Scan for the cell matching the given text and deliver its [X, Y] coordinate at center. 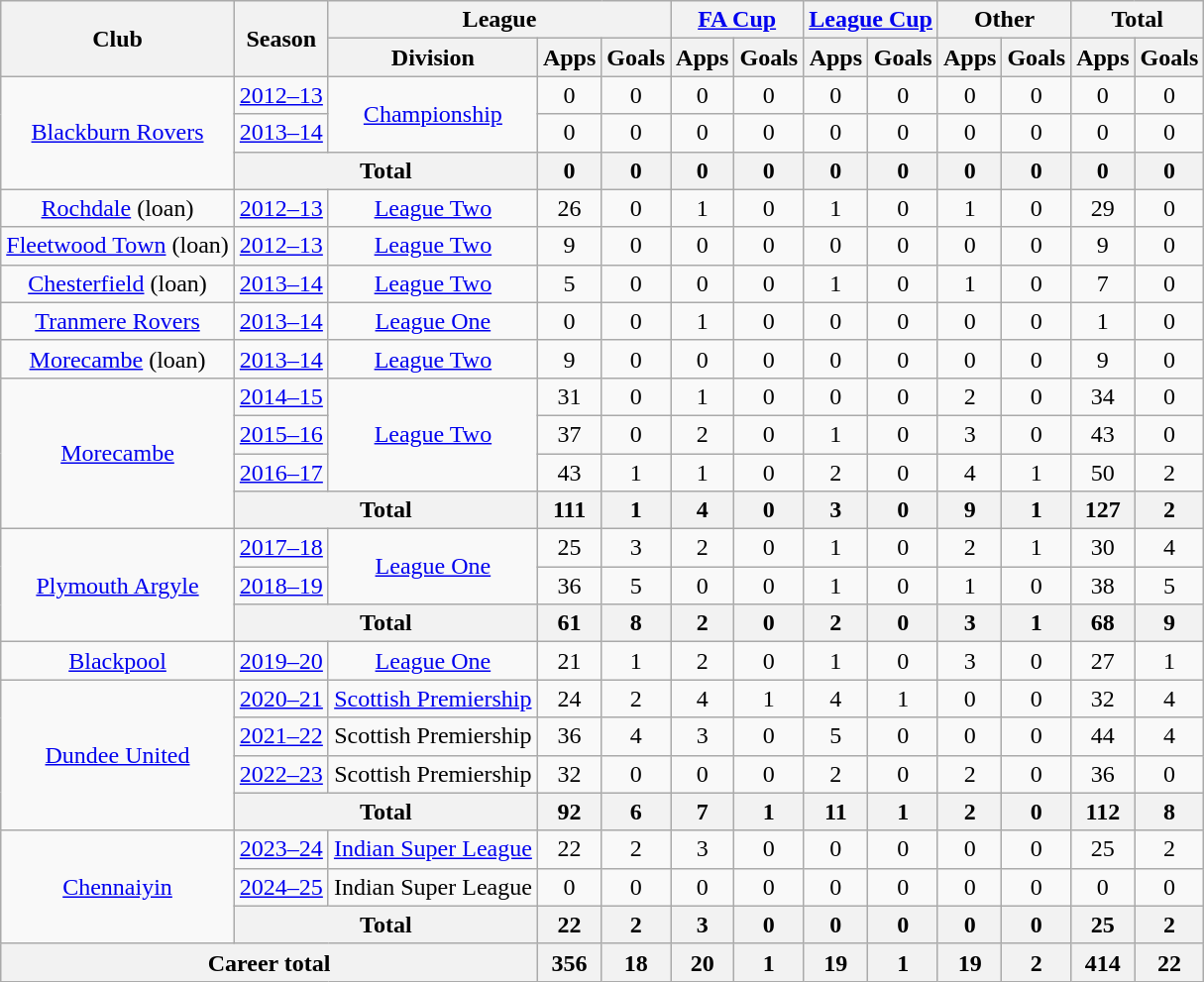
Rochdale (loan) [118, 208]
Plymouth Argyle [118, 586]
Chesterfield (loan) [118, 283]
68 [1103, 623]
2023–24 [281, 849]
Tranmere Rovers [118, 321]
Blackpool [118, 661]
2024–25 [281, 887]
Blackburn Rovers [118, 133]
Dundee United [118, 755]
2018–19 [281, 586]
2014–15 [281, 396]
2019–20 [281, 661]
2016–17 [281, 473]
Career total [270, 962]
Season [281, 39]
21 [569, 661]
44 [1103, 736]
6 [636, 812]
11 [836, 812]
Fleetwood Town (loan) [118, 246]
Other [1004, 20]
Morecambe (loan) [118, 359]
27 [1103, 661]
FA Cup [737, 20]
Chennaiyin [118, 887]
112 [1103, 812]
2020–21 [281, 699]
127 [1103, 510]
50 [1103, 473]
29 [1103, 208]
356 [569, 962]
30 [1103, 548]
26 [569, 208]
Club [118, 39]
Morecambe [118, 453]
414 [1103, 962]
24 [569, 699]
37 [569, 434]
92 [569, 812]
34 [1103, 396]
2022–23 [281, 774]
18 [636, 962]
111 [569, 510]
2017–18 [281, 548]
Division [432, 57]
61 [569, 623]
Championship [432, 114]
20 [703, 962]
League Cup [871, 20]
38 [1103, 586]
31 [569, 396]
2021–22 [281, 736]
2015–16 [281, 434]
League [499, 20]
